Identify which cell holds the provided text, then report its (X, Y) central coordinate. 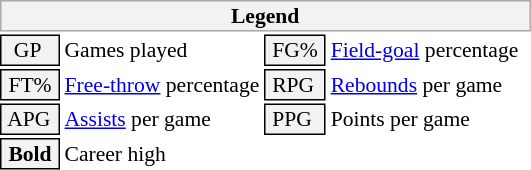
Legend (265, 16)
APG (30, 120)
Career high (162, 154)
Points per game (430, 120)
Free-throw percentage (162, 85)
Bold (30, 154)
PPG (295, 120)
GP (30, 50)
Rebounds per game (430, 85)
Games played (162, 50)
FT% (30, 85)
RPG (295, 85)
FG% (295, 50)
Assists per game (162, 120)
Field-goal percentage (430, 50)
